Identify which cell holds the provided text, then report its (X, Y) central coordinate. 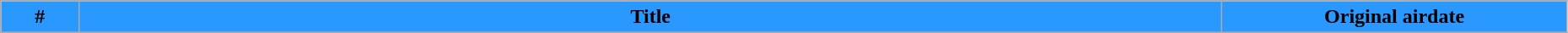
Original airdate (1394, 17)
# (40, 17)
Title (651, 17)
